Locate the cell with the specified text and output its (x, y) center coordinate. 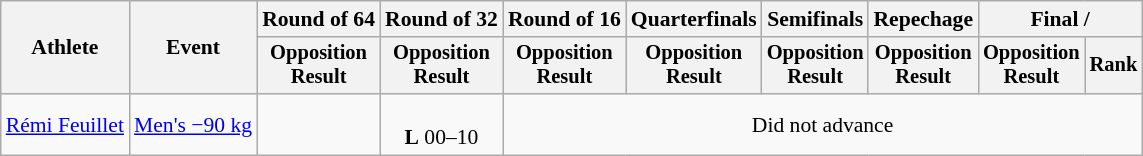
Athlete (65, 48)
Men's −90 kg (193, 124)
Round of 32 (442, 19)
L 00–10 (442, 124)
Semifinals (816, 19)
Event (193, 48)
Did not advance (822, 124)
Repechage (923, 19)
Final / (1060, 19)
Round of 16 (564, 19)
Rank (1114, 66)
Quarterfinals (694, 19)
Rémi Feuillet (65, 124)
Round of 64 (318, 19)
